Locate the cell with the specified text and output its [x, y] center coordinate. 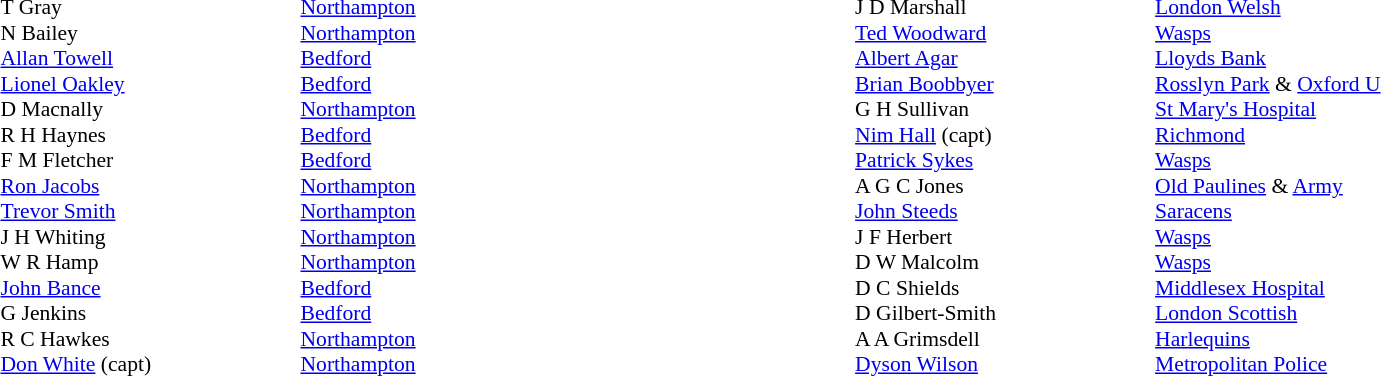
Brian Boobbyer [1005, 84]
Ted Woodward [1005, 33]
W R Hamp [150, 263]
St Mary's Hospital [1268, 109]
Saracens [1268, 211]
G H Sullivan [1005, 109]
Ron Jacobs [150, 186]
R C Hawkes [150, 339]
J H Whiting [150, 237]
D W Malcolm [1005, 263]
F M Fletcher [150, 161]
G Jenkins [150, 313]
A G C Jones [1005, 186]
Trevor Smith [150, 211]
John Steeds [1005, 211]
Patrick Sykes [1005, 161]
R H Haynes [150, 135]
Middlesex Hospital [1268, 288]
D Macnally [150, 109]
Richmond [1268, 135]
Nim Hall (capt) [1005, 135]
Lloyds Bank [1268, 59]
Lionel Oakley [150, 84]
D C Shields [1005, 288]
J F Herbert [1005, 237]
London Scottish [1268, 313]
D Gilbert-Smith [1005, 313]
N Bailey [150, 33]
Allan Towell [150, 59]
Albert Agar [1005, 59]
Rosslyn Park & Oxford U [1268, 84]
John Bance [150, 288]
Harlequins [1268, 339]
A A Grimsdell [1005, 339]
Old Paulines & Army [1268, 186]
